For the text-containing cell, return its midpoint in [X, Y] coordinate format. 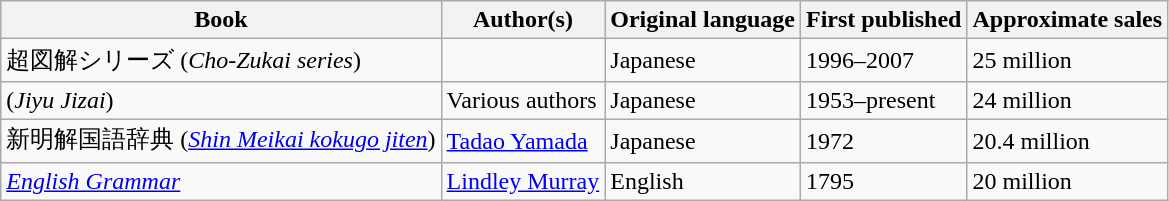
24 million [1068, 100]
Author(s) [523, 20]
Various authors [523, 100]
1953–present [884, 100]
25 million [1068, 60]
Book [221, 20]
1795 [884, 181]
20.4 million [1068, 140]
1972 [884, 140]
Original language [703, 20]
20 million [1068, 181]
新明解国語辞典 (Shin Meikai kokugo jiten) [221, 140]
Approximate sales [1068, 20]
超図解シリーズ (Cho-Zukai series) [221, 60]
(Jiyu Jizai) [221, 100]
English [703, 181]
1996–2007 [884, 60]
English Grammar [221, 181]
Tadao Yamada [523, 140]
Lindley Murray [523, 181]
First published [884, 20]
